Search for the cell housing the specified text and yield its [x, y] center coordinate. 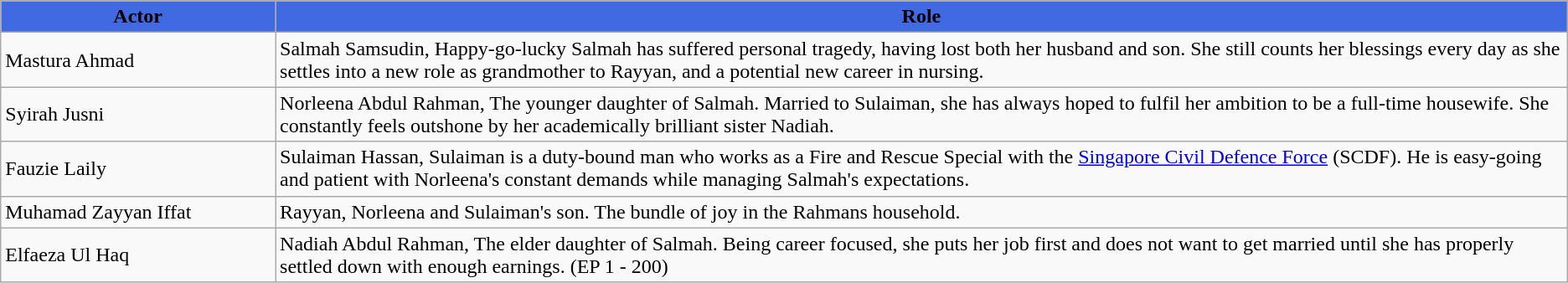
Fauzie Laily [138, 169]
Actor [138, 17]
Mastura Ahmad [138, 60]
Syirah Jusni [138, 114]
Rayyan, Norleena and Sulaiman's son. The bundle of joy in the Rahmans household. [921, 212]
Muhamad Zayyan Iffat [138, 212]
Elfaeza Ul Haq [138, 255]
Role [921, 17]
